Extract the (x, y) coordinate from the center of the cell holding the provided text.  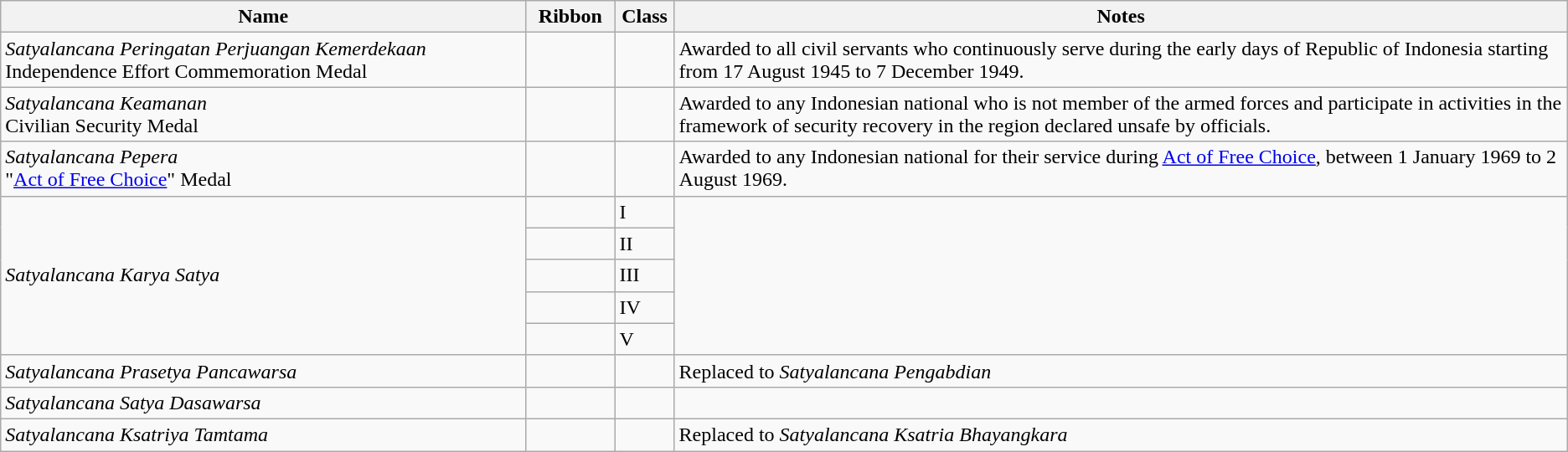
Satyalancana Peringatan Perjuangan KemerdekaanIndependence Effort Commemoration Medal (263, 60)
Awarded to any Indonesian national for their service during Act of Free Choice, between 1 January 1969 to 2 August 1969. (1121, 169)
Notes (1121, 17)
V (645, 339)
Satyalancana Pepera"Act of Free Choice" Medal (263, 169)
II (645, 244)
Satyalancana Ksatriya Tamtama (263, 434)
Replaced to Satyalancana Pengabdian (1121, 371)
Satyalancana Satya Dasawarsa (263, 403)
Satyalancana Prasetya Pancawarsa (263, 371)
Awarded to all civil servants who continuously serve during the early days of Republic of Indonesia starting from 17 August 1945 to 7 December 1949. (1121, 60)
I (645, 212)
Satyalancana KeamananCivilian Security Medal (263, 114)
Ribbon (570, 17)
Satyalancana Karya Satya (263, 275)
Class (645, 17)
III (645, 275)
Name (263, 17)
Replaced to Satyalancana Ksatria Bhayangkara (1121, 434)
IV (645, 307)
